Capture the cell that displays the provided text and extract its (X, Y) central coordinate. 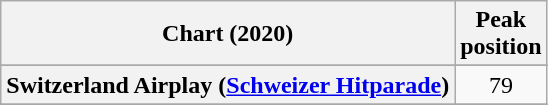
Peakposition (501, 34)
Chart (2020) (228, 34)
79 (501, 85)
Switzerland Airplay (Schweizer Hitparade) (228, 85)
